Return (x, y) of the center of cell containing provided text 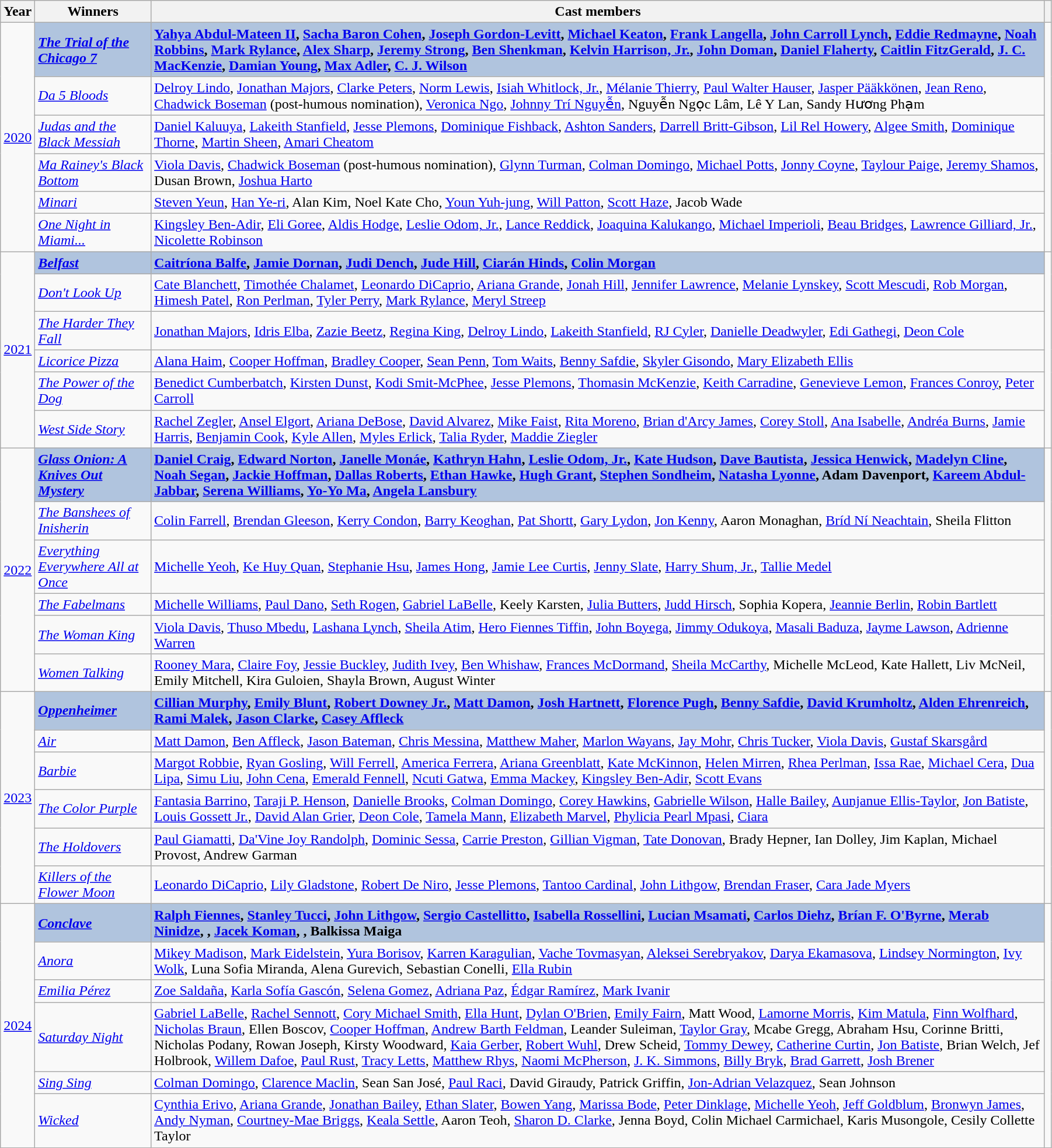
Emilia Pérez (93, 991)
Leonardo DiCaprio, Lily Gladstone, Robert De Niro, Jesse Plemons, Tantoo Cardinal, John Lithgow, Brendan Fraser, Cara Jade Myers (598, 885)
Jonathan Majors, Idris Elba, Zazie Beetz, Regina King, Delroy Lindo, Lakeith Stanfield, RJ Cyler, Danielle Deadwyler, Edi Gathegi, Deon Cole (598, 331)
Licorice Pizza (93, 361)
Air (93, 741)
Barbie (93, 771)
Saturday Night (93, 1037)
Glass Onion: A Knives Out Mystery (93, 475)
Matt Damon, Ben Affleck, Jason Bateman, Chris Messina, Matthew Maher, Marlon Wayans, Jay Mohr, Chris Tucker, Viola Davis, Gustaf Skarsgård (598, 741)
Everything Everywhere All at Once (93, 566)
2022 (18, 570)
Ma Rainey's Black Bottom (93, 172)
Colin Farrell, Brendan Gleeson, Kerry Condon, Barry Keoghan, Pat Shortt, Gary Lydon, Jon Kenny, Aaron Monaghan, Bríd Ní Neachtain, Sheila Flitton (598, 521)
West Side Story (93, 429)
Wicked (93, 1121)
2023 (18, 798)
Women Talking (93, 673)
Belfast (93, 263)
The Harder They Fall (93, 331)
The Fabelmans (93, 604)
2020 (18, 137)
Year (18, 12)
One Night in Miami... (93, 232)
Steven Yeun, Han Ye-ri, Alan Kim, Noel Kate Cho, Youn Yuh-jung, Will Patton, Scott Haze, Jacob Wade (598, 203)
Oppenheimer (93, 710)
Alana Haim, Cooper Hoffman, Bradley Cooper, Sean Penn, Tom Waits, Benny Safdie, Skyler Gisondo, Mary Elizabeth Ellis (598, 361)
Michelle Yeoh, Ke Huy Quan, Stephanie Hsu, James Hong, Jamie Lee Curtis, Jenny Slate, Harry Shum, Jr., Tallie Medel (598, 566)
Viola Davis, Thuso Mbedu, Lashana Lynch, Sheila Atim, Hero Fiennes Tiffin, John Boyega, Jimmy Odukoya, Masali Baduza, Jayme Lawson, Adrienne Warren (598, 634)
Winners (93, 12)
Judas and the Black Messiah (93, 134)
Michelle Williams, Paul Dano, Seth Rogen, Gabriel LaBelle, Keely Karsten, Julia Butters, Judd Hirsch, Sophia Kopera, Jeannie Berlin, Robin Bartlett (598, 604)
Conclave (93, 923)
Anora (93, 961)
Minari (93, 203)
The Woman King (93, 634)
The Color Purple (93, 809)
Cast members (598, 12)
The Trial of the Chicago 7 (93, 50)
Sing Sing (93, 1083)
2024 (18, 1025)
Colman Domingo, Clarence Maclin, Sean San José, Paul Raci, David Giraudy, Patrick Griffin, Jon-Adrian Velazquez, Sean Johnson (598, 1083)
2021 (18, 350)
Da 5 Bloods (93, 96)
Killers of the Flower Moon (93, 885)
Zoe Saldaña, Karla Sofía Gascón, Selena Gomez, Adriana Paz, Édgar Ramírez, Mark Ivanir (598, 991)
The Power of the Dog (93, 391)
The Holdovers (93, 847)
Don't Look Up (93, 293)
The Banshees of Inisherin (93, 521)
Caitríona Balfe, Jamie Dornan, Judi Dench, Jude Hill, Ciarán Hinds, Colin Morgan (598, 263)
